Scan for the cell matching the given text and deliver its [X, Y] coordinate at center. 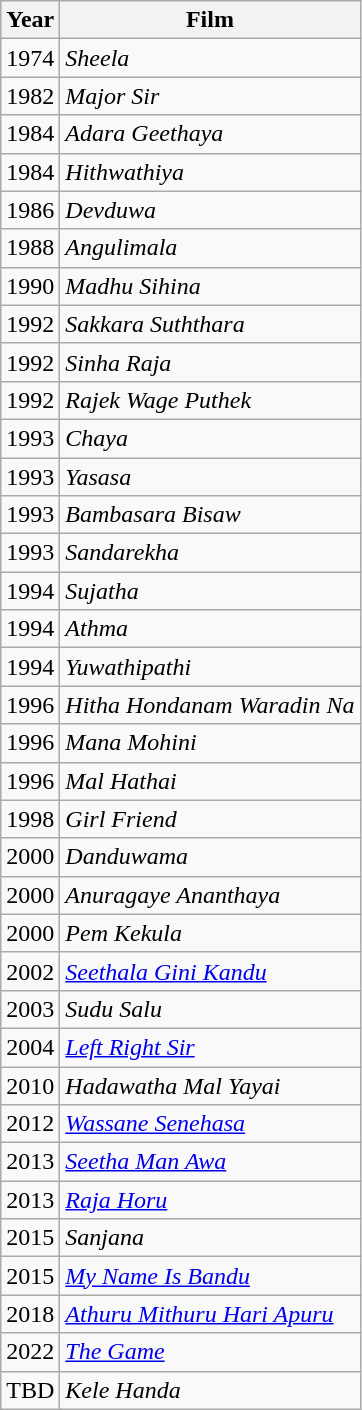
Rajek Wage Puthek [210, 400]
Sakkara Suththara [210, 324]
2010 [30, 1085]
2012 [30, 1124]
The Game [210, 1352]
Bambasara Bisaw [210, 515]
1990 [30, 286]
Seetha Man Awa [210, 1162]
Adara Geethaya [210, 134]
Mal Hathai [210, 781]
1988 [30, 248]
My Name Is Bandu [210, 1276]
1974 [30, 58]
Girl Friend [210, 819]
Devduwa [210, 210]
2002 [30, 971]
2022 [30, 1352]
Madhu Sihina [210, 286]
Year [30, 20]
Angulimala [210, 248]
Yasasa [210, 477]
Sanjana [210, 1238]
Sheela [210, 58]
Anuragaye Ananthaya [210, 895]
Major Sir [210, 96]
Sandarekha [210, 553]
Left Right Sir [210, 1047]
Hadawatha Mal Yayai [210, 1085]
Kele Handa [210, 1390]
2018 [30, 1314]
2004 [30, 1047]
Film [210, 20]
Athma [210, 629]
Sujatha [210, 591]
TBD [30, 1390]
1982 [30, 96]
Mana Mohini [210, 743]
2003 [30, 1009]
1998 [30, 819]
Hitha Hondanam Waradin Na [210, 705]
Wassane Senehasa [210, 1124]
Hithwathiya [210, 172]
Danduwama [210, 857]
Chaya [210, 438]
Yuwathipathi [210, 667]
1986 [30, 210]
Athuru Mithuru Hari Apuru [210, 1314]
Pem Kekula [210, 933]
Raja Horu [210, 1200]
Sinha Raja [210, 362]
Sudu Salu [210, 1009]
Seethala Gini Kandu [210, 971]
